Detect which cell encompasses the target text, then output its [X, Y] center coordinate. 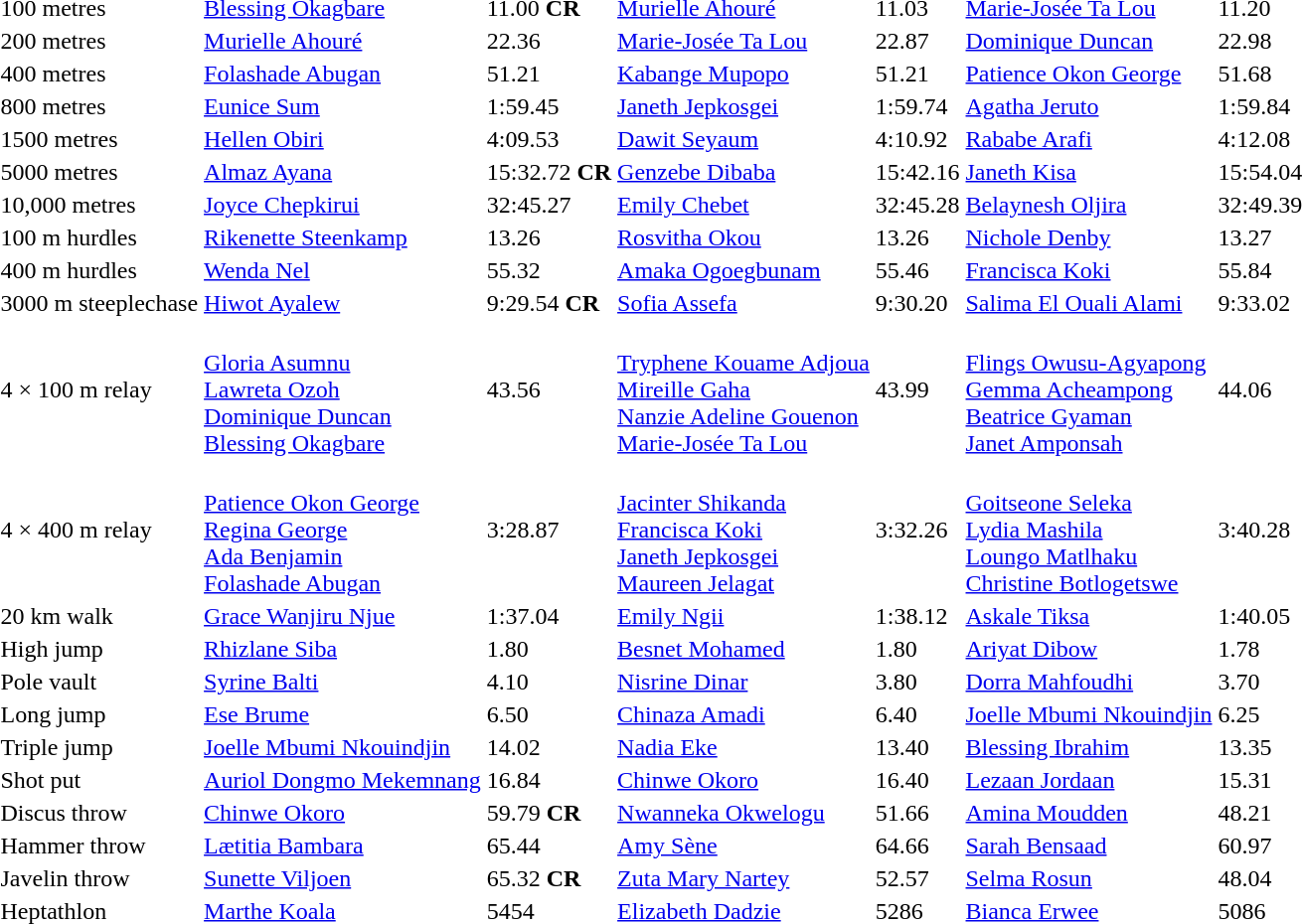
Zuta Mary Nartey [743, 878]
Lezaan Jordaan [1089, 780]
Askale Tiksa [1089, 616]
Nisrine Dinar [743, 682]
Francisca Koki [1089, 270]
Joyce Chepkirui [343, 205]
13.40 [917, 747]
52.57 [917, 878]
Emily Chebet [743, 205]
4.10 [549, 682]
3.80 [917, 682]
Flings Owusu-AgyapongGemma AcheampongBeatrice GyamanJanet Amponsah [1089, 389]
Rhizlane Siba [343, 649]
Wenda Nel [343, 270]
Goitseone SelekaLydia MashilaLoungo MatlhakuChristine Botlogetswe [1089, 530]
Patience Okon George [1089, 74]
Blessing Ibrahim [1089, 747]
15:32.72 CR [549, 172]
Dorra Mahfoudhi [1089, 682]
22.87 [917, 41]
14.02 [549, 747]
65.32 CR [549, 878]
9:29.54 CR [549, 303]
Rosvitha Okou [743, 237]
Tryphene Kouame AdjouaMireille GahaNanzie Adeline GouenonMarie-Josée Ta Lou [743, 389]
32:45.28 [917, 205]
Jacinter ShikandaFrancisca KokiJaneth JepkosgeiMaureen Jelagat [743, 530]
Sofia Assefa [743, 303]
43.99 [917, 389]
59.79 CR [549, 813]
4:09.53 [549, 139]
Folashade Abugan [343, 74]
Janeth Jepkosgei [743, 106]
Nadia Eke [743, 747]
Ariyat Dibow [1089, 649]
9:30.20 [917, 303]
Chinaza Amadi [743, 714]
Rababe Arafi [1089, 139]
Agatha Jeruto [1089, 106]
43.56 [549, 389]
3:28.87 [549, 530]
Hiwot Ayalew [343, 303]
32:45.27 [549, 205]
4:10.92 [917, 139]
Grace Wanjiru Njue [343, 616]
16.84 [549, 780]
Besnet Mohamed [743, 649]
Salima El Ouali Alami [1089, 303]
Almaz Ayana [343, 172]
Emily Ngii [743, 616]
6.40 [917, 714]
65.44 [549, 846]
Hellen Obiri [343, 139]
Amina Moudden [1089, 813]
Kabange Mupopo [743, 74]
1:59.45 [549, 106]
Syrine Balti [343, 682]
55.32 [549, 270]
Belaynesh Oljira [1089, 205]
Nichole Denby [1089, 237]
22.36 [549, 41]
Murielle Ahouré [343, 41]
Marie-Josée Ta Lou [743, 41]
Lætitia Bambara [343, 846]
Amy Sène [743, 846]
Ese Brume [343, 714]
Auriol Dongmo Mekemnang [343, 780]
1:59.74 [917, 106]
Selma Rosun [1089, 878]
Dominique Duncan [1089, 41]
51.66 [917, 813]
Rikenette Steenkamp [343, 237]
16.40 [917, 780]
Gloria AsumnuLawreta OzohDominique DuncanBlessing Okagbare [343, 389]
6.50 [549, 714]
Janeth Kisa [1089, 172]
Patience Okon GeorgeRegina GeorgeAda BenjaminFolashade Abugan [343, 530]
Nwanneka Okwelogu [743, 813]
64.66 [917, 846]
Genzebe Dibaba [743, 172]
Dawit Seyaum [743, 139]
Eunice Sum [343, 106]
15:42.16 [917, 172]
Amaka Ogoegbunam [743, 270]
3:32.26 [917, 530]
55.46 [917, 270]
Sarah Bensaad [1089, 846]
Sunette Viljoen [343, 878]
1:37.04 [549, 616]
1:38.12 [917, 616]
